Output the (X, Y) coordinate of the center of the cell containing the given text.  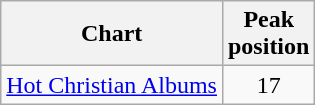
Peakposition (268, 34)
Chart (112, 34)
17 (268, 85)
Hot Christian Albums (112, 85)
